Find where the given text appears and provide that cell's center as [x, y] coordinate. 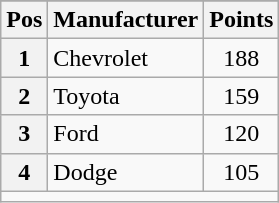
Pos [24, 20]
1 [24, 58]
188 [242, 58]
3 [24, 134]
Toyota [126, 96]
Ford [126, 134]
Chevrolet [126, 58]
120 [242, 134]
159 [242, 96]
105 [242, 172]
4 [24, 172]
2 [24, 96]
Dodge [126, 172]
Manufacturer [126, 20]
Points [242, 20]
